Return (x, y) of the center of cell containing provided text 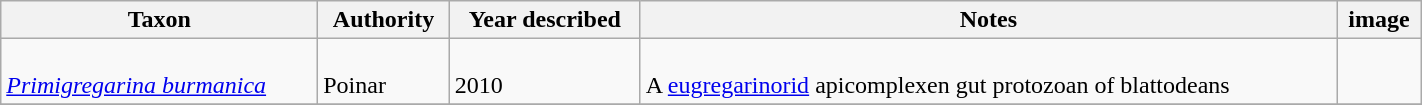
A eugregarinorid apicomplexen gut protozoan of blattodeans (988, 72)
Notes (988, 20)
Primigregarina burmanica (160, 72)
2010 (544, 72)
Poinar (384, 72)
image (1378, 20)
Authority (384, 20)
Taxon (160, 20)
Year described (544, 20)
